Return the (X, Y) coordinate for the center point of the cell that contains the specified text.  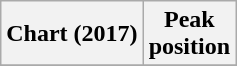
Chart (2017) (72, 34)
Peakposition (189, 34)
